Scan for the cell matching the given text and deliver its (x, y) coordinate at center. 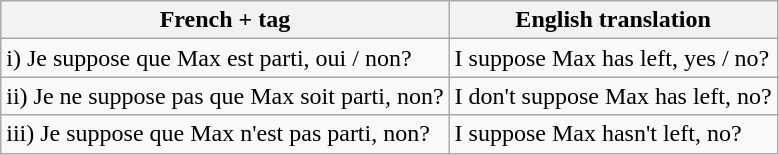
iii) Je suppose que Max n'est pas parti, non? (225, 134)
I suppose Max hasn't left, no? (613, 134)
I suppose Max has left, yes / no? (613, 58)
I don't suppose Max has left, no? (613, 96)
i) Je suppose que Max est parti, oui / non? (225, 58)
ii) Je ne suppose pas que Max soit parti, non? (225, 96)
French + tag (225, 20)
English translation (613, 20)
